Pinpoint the cell where the given text exists, returning its (x, y) midpoint coordinate. 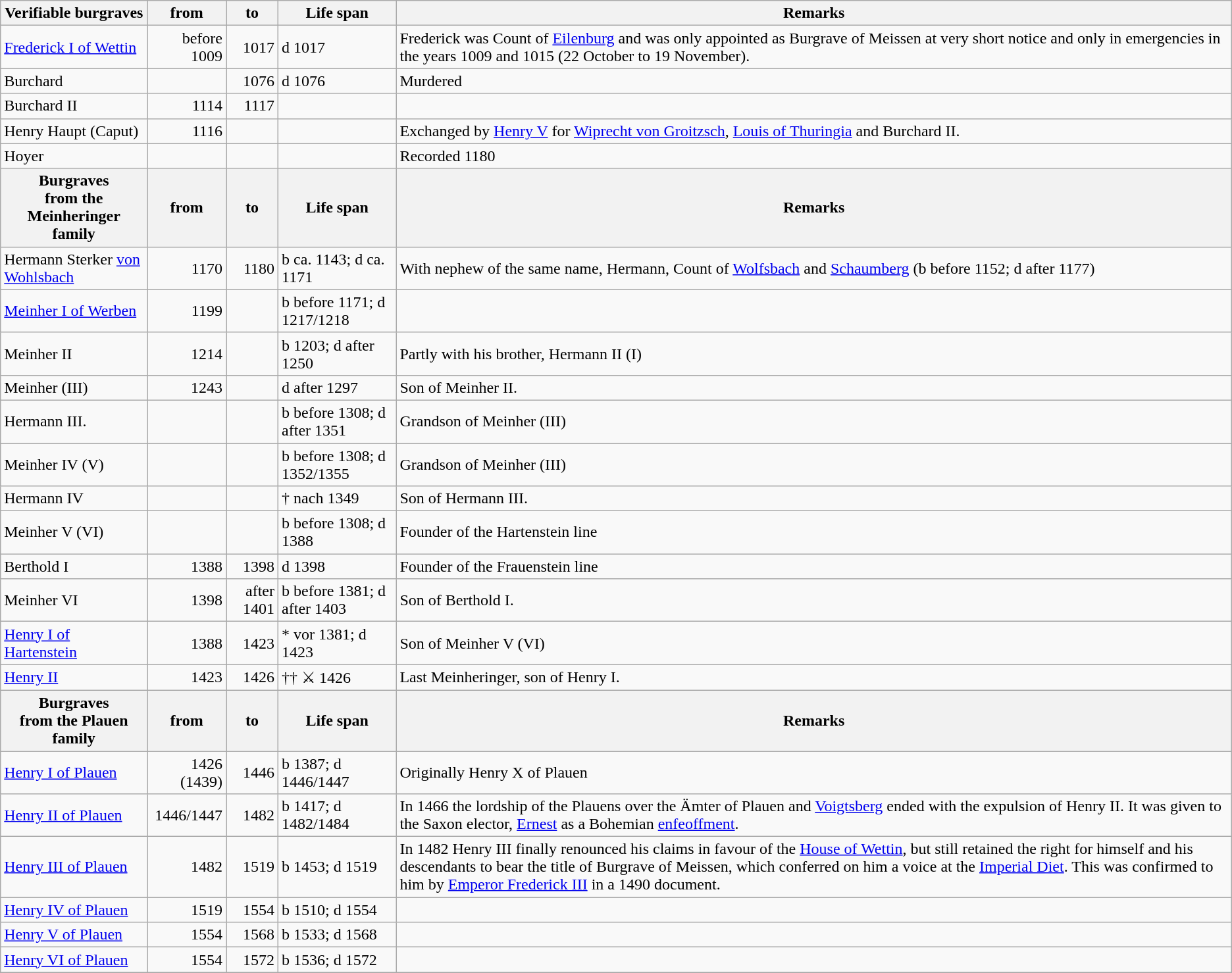
b before 1308; d after 1351 (337, 421)
d 1017 (337, 47)
1446/1447 (187, 816)
* vor 1381; d 1423 (337, 643)
1180 (253, 268)
1426 (253, 678)
b 1417; d 1482/1484 (337, 816)
Henry II of Plauen (74, 816)
b 1510; d 1554 (337, 910)
1114 (187, 106)
Frederick I of Wettin (74, 47)
after 1401 (253, 600)
Murdered (813, 81)
b ca. 1143; d ca. 1171 (337, 268)
Burgraves from the Meinheringer family (74, 208)
Meinher I of Werben (74, 311)
Hermann III. (74, 421)
b before 1381; d after 1403 (337, 600)
b 1533; d 1568 (337, 935)
1572 (253, 960)
Henry Haupt (Caput) (74, 131)
With nephew of the same name, Hermann, Count of Wolfsbach and Schaumberg (b before 1152; d after 1177) (813, 268)
b 1387; d 1446/1447 (337, 772)
Henry IV of Plauen (74, 910)
† nach 1349 (337, 499)
1243 (187, 387)
Henry II (74, 678)
1076 (253, 81)
Son of Hermann III. (813, 499)
Berthold I (74, 566)
Partly with his brother, Hermann II (I) (813, 354)
Hermann IV (74, 499)
1568 (253, 935)
1446 (253, 772)
b before 1171; d 1217/1218 (337, 311)
Meinher IV (V) (74, 464)
Burgraves from the Plauen family (74, 720)
Originally Henry X of Plauen (813, 772)
1426 (1439) (187, 772)
Burchard II (74, 106)
Henry V of Plauen (74, 935)
before 1009 (187, 47)
Last Meinheringer, son of Henry I. (813, 678)
Exchanged by Henry V for Wiprecht von Groitzsch, Louis of Thuringia and Burchard II. (813, 131)
b 1453; d 1519 (337, 867)
1017 (253, 47)
Verifiable burgraves (74, 13)
Henry VI of Plauen (74, 960)
b before 1308; d 1352/1355 (337, 464)
Henry I of Hartenstein (74, 643)
d after 1297 (337, 387)
Henry III of Plauen (74, 867)
Founder of the Frauenstein line (813, 566)
1170 (187, 268)
1214 (187, 354)
Meinher VI (74, 600)
†† ⚔ 1426 (337, 678)
b 1536; d 1572 (337, 960)
1117 (253, 106)
Hermann Sterker von Wohlsbach (74, 268)
Founder of the Hartenstein line (813, 533)
Burchard (74, 81)
Meinher II (74, 354)
Son of Meinher II. (813, 387)
1199 (187, 311)
Meinher (III) (74, 387)
d 1398 (337, 566)
Henry I of Plauen (74, 772)
Son of Berthold I. (813, 600)
d 1076 (337, 81)
Recorded 1180 (813, 156)
Meinher V (VI) (74, 533)
1116 (187, 131)
b 1203; d after 1250 (337, 354)
b before 1308; d 1388 (337, 533)
Son of Meinher V (VI) (813, 643)
Hoyer (74, 156)
